Scan for the cell matching the given text and deliver its (x, y) coordinate at center. 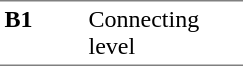
B1 (42, 33)
Connecting level (164, 33)
